Find where the given text appears and provide that cell's center as [X, Y] coordinate. 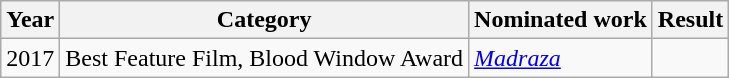
Nominated work [561, 20]
Madraza [561, 58]
Best Feature Film, Blood Window Award [264, 58]
2017 [30, 58]
Result [690, 20]
Category [264, 20]
Year [30, 20]
